Find where the given text appears and provide that cell's center as [X, Y] coordinate. 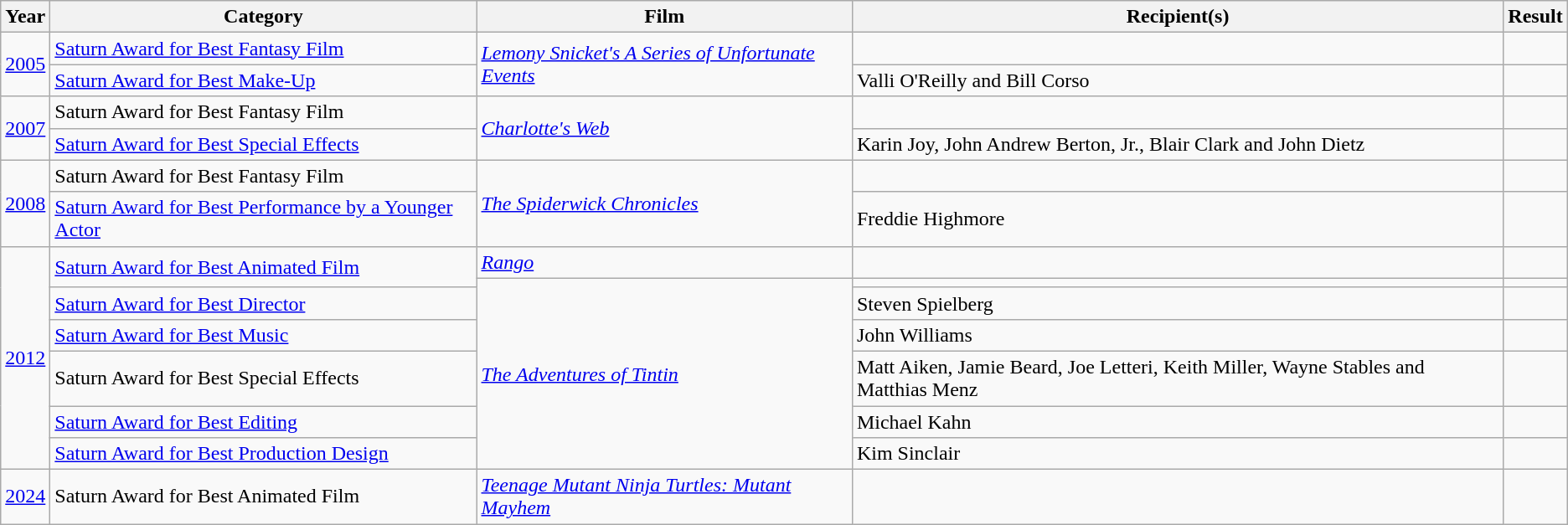
Teenage Mutant Ninja Turtles: Mutant Mayhem [664, 497]
Charlotte's Web [664, 128]
Freddie Highmore [1178, 219]
Matt Aiken, Jamie Beard, Joe Letteri, Keith Miller, Wayne Stables and Matthias Menz [1178, 378]
The Spiderwick Chronicles [664, 203]
Saturn Award for Best Performance by a Younger Actor [263, 219]
Recipient(s) [1178, 17]
Film [664, 17]
Valli O'Reilly and Bill Corso [1178, 80]
Saturn Award for Best Editing [263, 421]
Saturn Award for Best Director [263, 303]
John Williams [1178, 335]
Kim Sinclair [1178, 454]
Saturn Award for Best Make-Up [263, 80]
The Adventures of Tintin [664, 373]
2024 [25, 497]
Year [25, 17]
Lemony Snicket's A Series of Unfortunate Events [664, 64]
Rango [664, 262]
2008 [25, 203]
Result [1535, 17]
2007 [25, 128]
Saturn Award for Best Production Design [263, 454]
Karin Joy, John Andrew Berton, Jr., Blair Clark and John Dietz [1178, 144]
Michael Kahn [1178, 421]
Category [263, 17]
Saturn Award for Best Music [263, 335]
Steven Spielberg [1178, 303]
2012 [25, 358]
2005 [25, 64]
